Extract the (x, y) coordinate from the center of the cell holding the provided text.  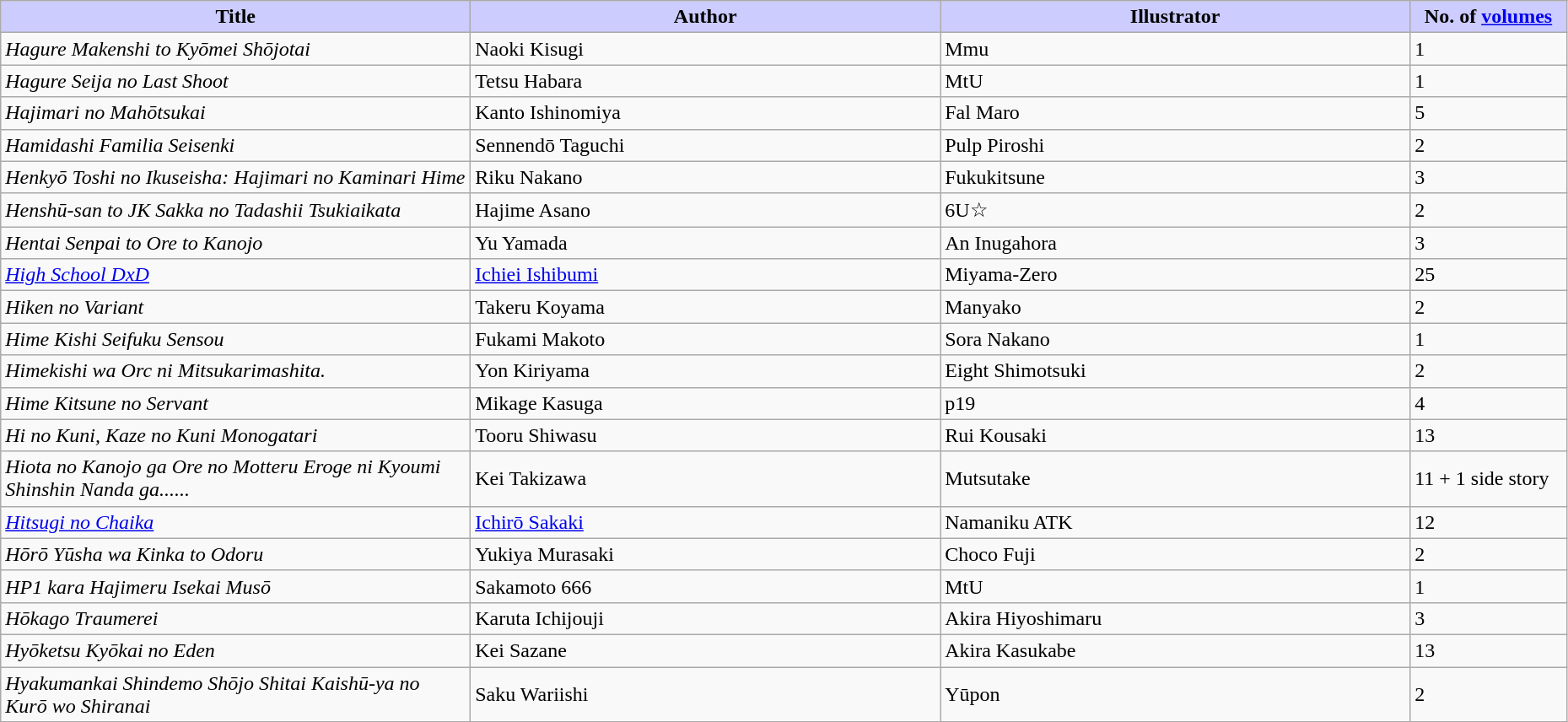
Kei Sazane (705, 650)
Akira Kasukabe (1176, 650)
Fal Maro (1176, 113)
Tetsu Habara (705, 81)
Hagure Makenshi to Kyōmei Shōjotai (236, 49)
Takeru Koyama (705, 307)
High School DxD (236, 275)
Eight Shimotsuki (1176, 371)
Rui Kousaki (1176, 435)
Yukiya Murasaki (705, 554)
Hōrō Yūsha wa Kinka to Odoru (236, 554)
25 (1489, 275)
Fukami Makoto (705, 339)
Karuta Ichijouji (705, 618)
Sakamoto 666 (705, 586)
Ichirō Sakaki (705, 522)
Kanto Ishinomiya (705, 113)
Hyakumankai Shindemo Shōjo Shitai Kaishū-ya no Kurō wo Shiranai (236, 693)
Hamidashi Familia Seisenki (236, 145)
Saku Wariishi (705, 693)
Hitsugi no Chaika (236, 522)
Sora Nakano (1176, 339)
Hiota no Kanojo ga Ore no Motteru Eroge ni Kyoumi Shinshin Nanda ga...... (236, 479)
Illustrator (1176, 17)
Hiken no Variant (236, 307)
Namaniku ATK (1176, 522)
Miyama-Zero (1176, 275)
Riku Nakano (705, 177)
12 (1489, 522)
Tooru Shiwasu (705, 435)
Mutsutake (1176, 479)
Henshū-san to JK Sakka no Tadashii Tsukiaikata (236, 210)
Hōkago Traumerei (236, 618)
5 (1489, 113)
HP1 kara Hajimeru Isekai Musō (236, 586)
Hyōketsu Kyōkai no Eden (236, 650)
No. of volumes (1489, 17)
Mmu (1176, 49)
Fukukitsune (1176, 177)
Manyako (1176, 307)
p19 (1176, 403)
Pulp Piroshi (1176, 145)
Hime Kitsune no Servant (236, 403)
Hajimari no Mahōtsukai (236, 113)
Sennendō Taguchi (705, 145)
Mikage Kasuga (705, 403)
An Inugahora (1176, 243)
11 + 1 side story (1489, 479)
Kei Takizawa (705, 479)
Hajime Asano (705, 210)
Hagure Seija no Last Shoot (236, 81)
Author (705, 17)
Choco Fuji (1176, 554)
Yūpon (1176, 693)
Hime Kishi Seifuku Sensou (236, 339)
4 (1489, 403)
Yon Kiriyama (705, 371)
Akira Hiyoshimaru (1176, 618)
Hi no Kuni, Kaze no Kuni Monogatari (236, 435)
Yu Yamada (705, 243)
6U☆ (1176, 210)
Henkyō Toshi no Ikuseisha: Hajimari no Kaminari Hime (236, 177)
Hentai Senpai to Ore to Kanojo (236, 243)
Naoki Kisugi (705, 49)
Title (236, 17)
Himekishi wa Orc ni Mitsukarimashita. (236, 371)
Ichiei Ishibumi (705, 275)
